Extract the (X, Y) coordinate from the center of the cell holding the provided text.  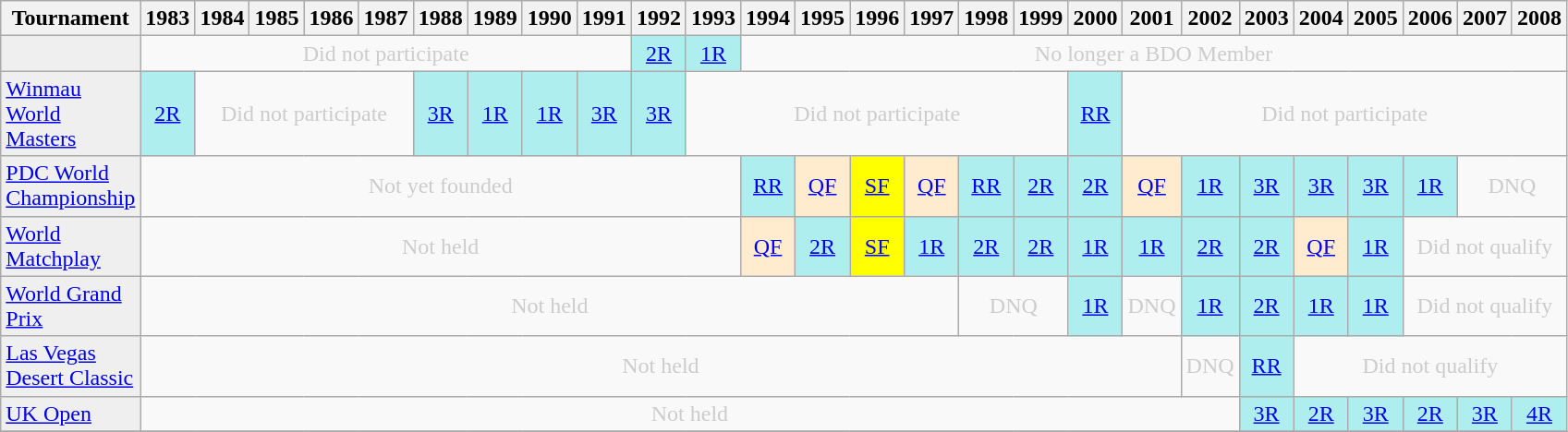
1992 (658, 18)
1989 (495, 18)
PDC World Championship (70, 186)
Tournament (70, 18)
2000 (1096, 18)
1986 (331, 18)
2003 (1266, 18)
2004 (1321, 18)
2008 (1539, 18)
1997 (931, 18)
1994 (769, 18)
2007 (1484, 18)
No longer a BDO Member (1154, 54)
2005 (1375, 18)
World Grand Prix (70, 306)
2001 (1151, 18)
Winmau World Masters (70, 114)
2006 (1430, 18)
1983 (168, 18)
UK Open (70, 414)
Las Vegas Desert Classic (70, 366)
1996 (878, 18)
1991 (604, 18)
1984 (222, 18)
1985 (277, 18)
1990 (549, 18)
1995 (822, 18)
1998 (987, 18)
1988 (440, 18)
2002 (1210, 18)
1999 (1040, 18)
1987 (386, 18)
Not yet founded (441, 186)
World Matchplay (70, 246)
1993 (713, 18)
4R (1539, 414)
